From the cell containing the given text, extract its center point as (X, Y) coordinate. 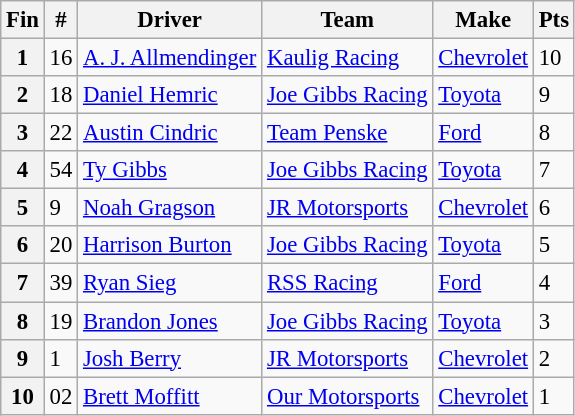
Fin (23, 20)
Pts (554, 20)
Driver (170, 20)
Brandon Jones (170, 321)
Austin Cindric (170, 133)
Kaulig Racing (348, 58)
22 (60, 133)
18 (60, 95)
Daniel Hemric (170, 95)
39 (60, 283)
RSS Racing (348, 283)
Harrison Burton (170, 245)
19 (60, 321)
Ryan Sieg (170, 283)
Noah Gragson (170, 208)
Brett Moffitt (170, 396)
Josh Berry (170, 358)
A. J. Allmendinger (170, 58)
02 (60, 396)
# (60, 20)
20 (60, 245)
Our Motorsports (348, 396)
54 (60, 170)
Team (348, 20)
Make (483, 20)
16 (60, 58)
Ty Gibbs (170, 170)
Team Penske (348, 133)
